Search for the cell housing the specified text and yield its [X, Y] center coordinate. 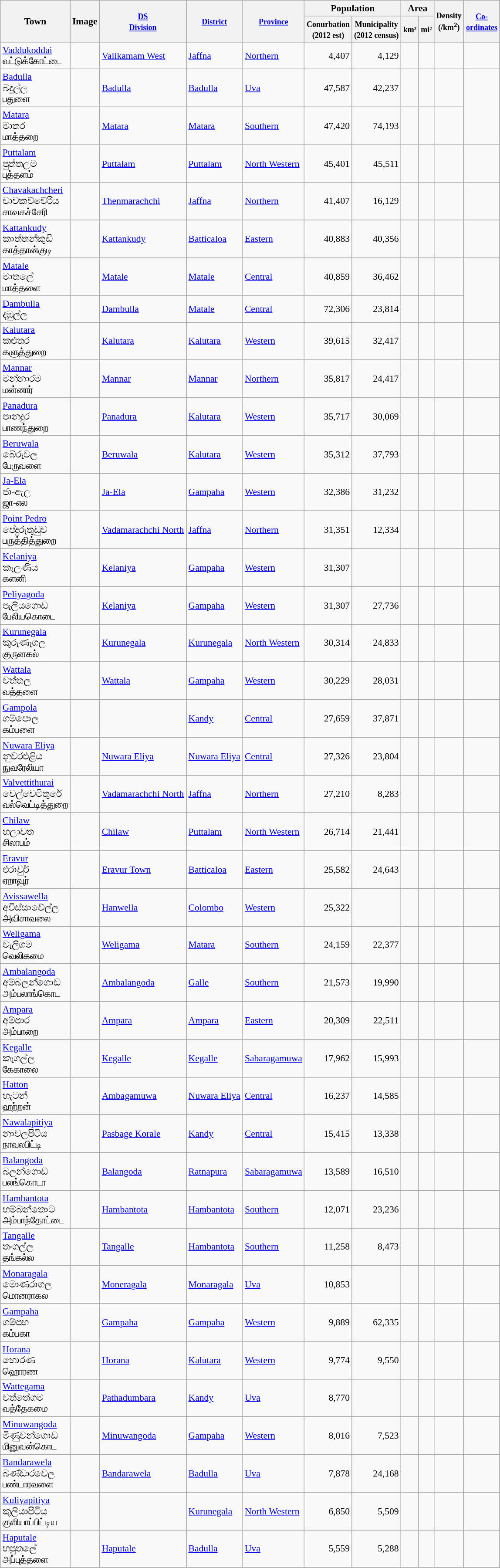
62,335 [376, 1323]
Ja-Elaජා-ඇලஜா-எல [35, 492]
Balangodaබලන්ගොඩபலங்கொடா [35, 1172]
Haputale [143, 1549]
21,441 [376, 832]
Ratnapura [214, 1172]
37,793 [376, 455]
5,509 [376, 1511]
8,016 [328, 1436]
4,407 [328, 56]
Ambalangodaඅම්බලන්ගොඩஅம்பலாங்கொட [35, 983]
27,326 [328, 756]
Kegalleකෑගල්ලகேகாலை [35, 1059]
Kelaniyaකැලණියகளனி [35, 568]
Beruwala [143, 455]
Co-ordinates [482, 22]
mi² [426, 30]
District [214, 22]
Horana [143, 1360]
72,306 [328, 309]
Pasbage Korale [143, 1134]
12,071 [328, 1209]
Bandarawelaබණ්ඩාරවෙලபண்டாரவளை [35, 1473]
23,804 [376, 756]
42,237 [376, 88]
Nawalapitiyaනාවලපිටියநாவலபிட்டி [35, 1134]
Beruwalaබේරුවලபேருவளை [35, 455]
47,420 [328, 126]
13,589 [328, 1172]
27,659 [328, 719]
Colombo [214, 907]
Dambullaදඹුල්ල [35, 309]
15,415 [328, 1134]
30,229 [328, 681]
Monaragalaමොණරාගලமொனராகல [35, 1285]
35,817 [328, 379]
47,587 [328, 88]
8,473 [376, 1247]
Puttalamපුත්තලමபுத்தளம் [35, 164]
Badullaබදුල්ලபதுளை [35, 88]
Image [85, 22]
30,069 [376, 417]
Avissawellaඅවිස්සාවේල්ලஅவிசாவலை [35, 907]
Population [353, 8]
Kuliyapitiyaකුලියාපිටියகுளியாப்பிட்டிய [35, 1511]
24,168 [376, 1473]
Panadura [143, 417]
Mannarමන්නාරමமன்னார் [35, 379]
17,962 [328, 1059]
Bandarawela [143, 1473]
6,850 [328, 1511]
Mataraමාතරமாத்தறை [35, 126]
DSDivision [143, 22]
8,283 [376, 794]
32,386 [328, 492]
8,770 [328, 1398]
Valikamam West [143, 56]
Haputaleහපුතලේஅப்புத்தளை [35, 1549]
15,993 [376, 1059]
Province [274, 22]
4,129 [376, 56]
Kurunegalaකුරුණෑගලகுருனகல் [35, 643]
40,859 [328, 277]
Balangoda [143, 1172]
22,511 [376, 1020]
32,417 [376, 342]
5,288 [376, 1549]
35,717 [328, 417]
Chavakachcheriචාවකච්චේරියசாவகச்சேரி [35, 201]
21,573 [328, 983]
37,871 [376, 719]
Area [418, 8]
Weligamaවැලිගමவெலிகமை [35, 945]
24,643 [376, 870]
24,833 [376, 643]
Gampolaගම්පොලகம்பளை [35, 719]
Town [35, 22]
Chilawහලාවතசிலாபம் [35, 832]
Hanwella [143, 907]
Eravur Town [143, 870]
Hattonහැටන්ஹற்றன் [35, 1096]
30,314 [328, 643]
Pathadumbara [143, 1398]
39,615 [328, 342]
Minuwangodaමිණුවන්ගොඩமினுவன்கொட [35, 1436]
40,883 [328, 240]
Moneragala [143, 1285]
Ja-Ela [143, 492]
Gampahaගම්පහகம்பகா [35, 1323]
11,258 [328, 1247]
5,559 [328, 1549]
9,889 [328, 1323]
Wattala [143, 681]
Kattankudy [143, 240]
Monaragala [214, 1285]
Peliyagodaපෑලියගොඩபேலியகொடை [35, 606]
45,511 [376, 164]
24,159 [328, 945]
24,417 [376, 379]
Nuwara Eliyaනුවරඑළියநுவரேலியா [35, 756]
Ambalangoda [143, 983]
25,582 [328, 870]
14,585 [376, 1096]
Valvettithuraiවෙල්වෙටිතුරේவல்வெட்டித்துறை [35, 794]
Minuwangoda [143, 1436]
74,193 [376, 126]
Dambulla [143, 309]
Ambagamuwa [143, 1096]
7,523 [376, 1436]
31,232 [376, 492]
Eravurඑරාවුර්ஏறாவூர் [35, 870]
25,322 [328, 907]
16,237 [328, 1096]
Hambantotaහම්බන්තොටஅம்பாந்தோட்டை [35, 1209]
31,351 [328, 530]
Conurbation(2012 est) [328, 30]
22,377 [376, 945]
Wattegamaවත්තේගමவத்தேகமை [35, 1398]
Galle [214, 983]
40,356 [376, 240]
35,312 [328, 455]
16,129 [376, 201]
16,510 [376, 1172]
Tangalleතංගල්ලதங்கல்ல [35, 1247]
26,714 [328, 832]
Weligama [143, 945]
km² [410, 30]
Kalutaraකළුතරகளுத்துறை [35, 342]
19,990 [376, 983]
Mataleමාතලේ மாத்தளை [35, 277]
Point Pedroපේදුරුතුඩුවபருத்தித்துறை [35, 530]
36,462 [376, 277]
Amparaඅම්පාරஅம்பாறை [35, 1020]
Thenmarachchi [143, 201]
9,774 [328, 1360]
13,338 [376, 1134]
23,814 [376, 309]
Horanaහොරණஹொரண [35, 1360]
Tangalle [143, 1247]
10,853 [328, 1285]
Wattalaවත්තලவத்தளை [35, 681]
27,736 [376, 606]
41,407 [328, 201]
23,236 [376, 1209]
Density(/km2) [449, 22]
28,031 [376, 681]
20,309 [328, 1020]
27,210 [328, 794]
45,401 [328, 164]
12,334 [376, 530]
Municipality(2012 census) [376, 30]
7,878 [328, 1473]
Panaduraපානදුරபாணந்துறை [35, 417]
9,550 [376, 1360]
Kattankudyකාත්තන්කුඩිகாத்தான்குடி [35, 240]
Vaddukoddaiவட்டுக்கோட்டை [35, 56]
Chilaw [143, 832]
